Output the [X, Y] coordinate of the center of the cell containing the given text.  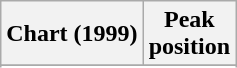
Peakposition [189, 34]
Chart (1999) [72, 34]
